From the cell containing the given text, extract its center point as [X, Y] coordinate. 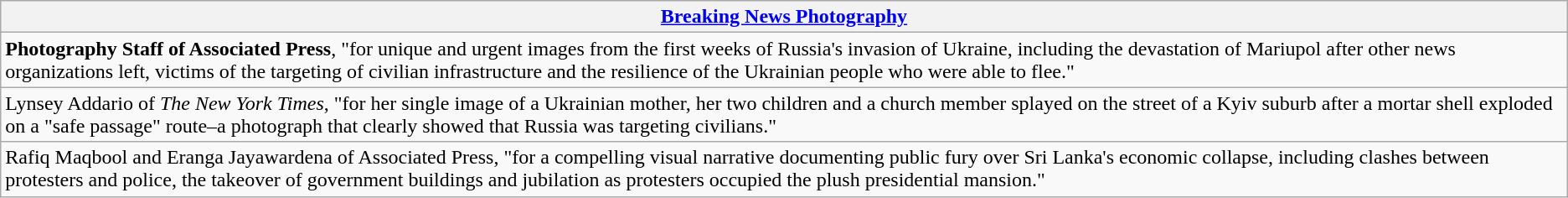
Breaking News Photography [784, 17]
